For the text-containing cell, return its midpoint in (X, Y) coordinate format. 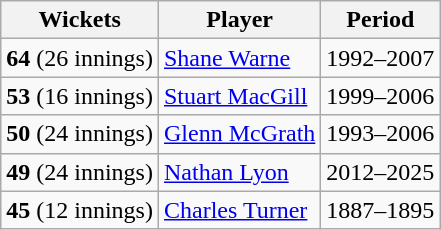
Wickets (80, 20)
Shane Warne (239, 58)
Stuart MacGill (239, 96)
45 (12 innings) (80, 210)
50 (24 innings) (80, 134)
64 (26 innings) (80, 58)
2012–2025 (380, 172)
Glenn McGrath (239, 134)
1993–2006 (380, 134)
49 (24 innings) (80, 172)
Charles Turner (239, 210)
1999–2006 (380, 96)
Nathan Lyon (239, 172)
1887–1895 (380, 210)
53 (16 innings) (80, 96)
Period (380, 20)
1992–2007 (380, 58)
Player (239, 20)
